Find where the given text appears and provide that cell's center as [x, y] coordinate. 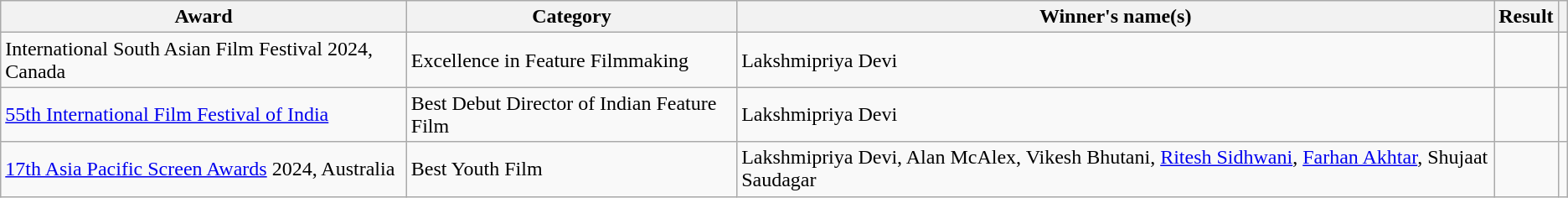
International South Asian Film Festival 2024, Canada [204, 60]
Category [571, 17]
Best Debut Director of Indian Feature Film [571, 114]
17th Asia Pacific Screen Awards 2024, Australia [204, 169]
Lakshmipriya Devi, Alan McAlex, Vikesh Bhutani, Ritesh Sidhwani, Farhan Akhtar, Shujaat Saudagar [1116, 169]
Winner's name(s) [1116, 17]
Excellence in Feature Filmmaking [571, 60]
Result [1526, 17]
55th International Film Festival of India [204, 114]
Award [204, 17]
Best Youth Film [571, 169]
